Pinpoint the cell where the given text exists, returning its (x, y) midpoint coordinate. 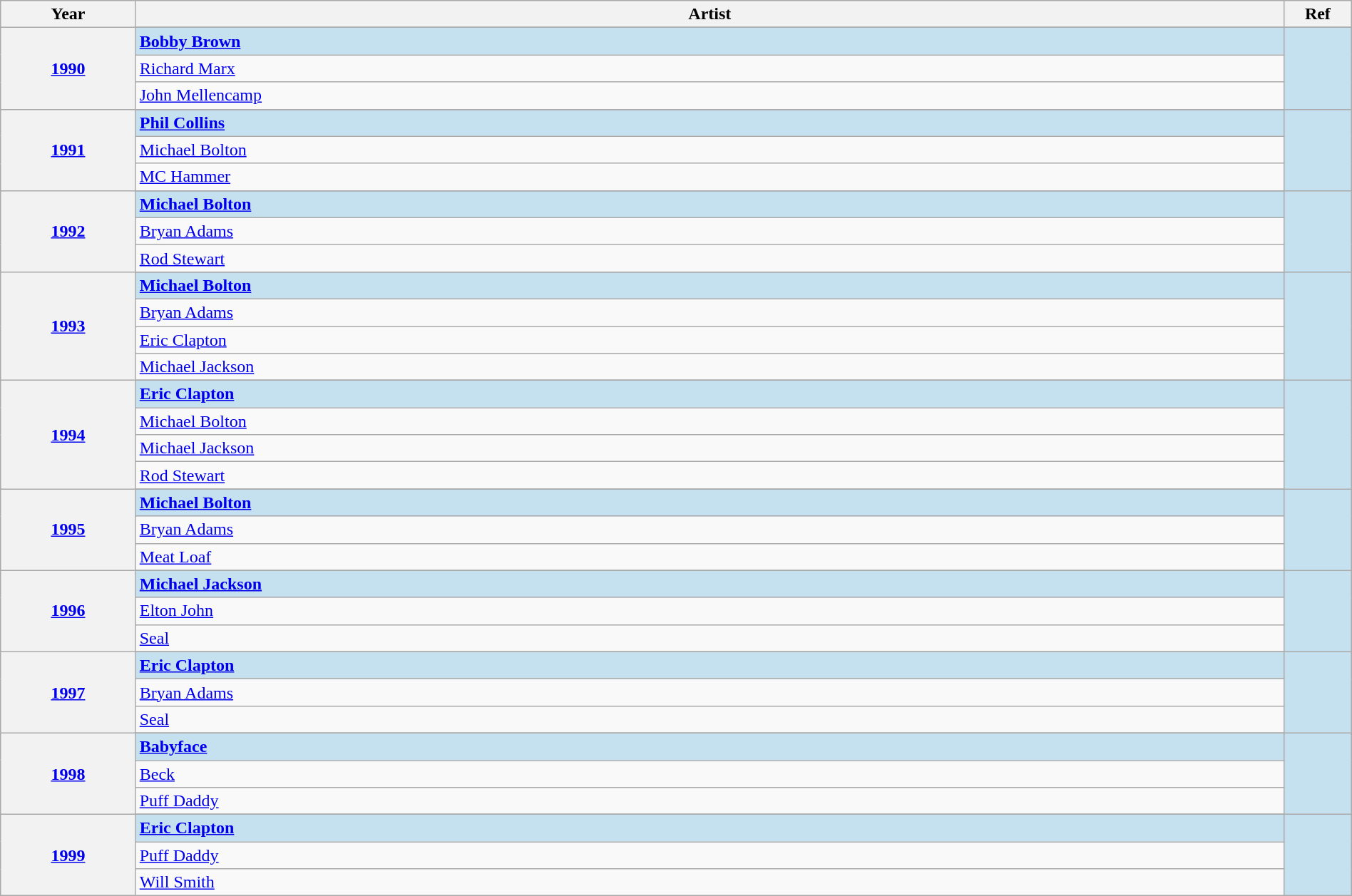
Bobby Brown (710, 41)
1995 (68, 530)
1994 (68, 435)
1991 (68, 150)
Phil Collins (710, 123)
John Mellencamp (710, 96)
Will Smith (710, 882)
Year (68, 14)
1997 (68, 692)
Beck (710, 773)
1993 (68, 326)
1990 (68, 68)
1999 (68, 855)
1992 (68, 231)
Meat Loaf (710, 557)
Ref (1318, 14)
Richard Marx (710, 68)
MC Hammer (710, 177)
Artist (710, 14)
Babyface (710, 746)
1996 (68, 611)
1998 (68, 773)
Elton John (710, 611)
